Provide the (x, y) coordinate of the cell's center where the given text is located.  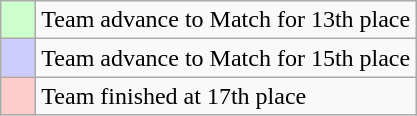
Team advance to Match for 15th place (226, 58)
Team finished at 17th place (226, 96)
Team advance to Match for 13th place (226, 20)
